Find where the given text appears and provide that cell's center as (x, y) coordinate. 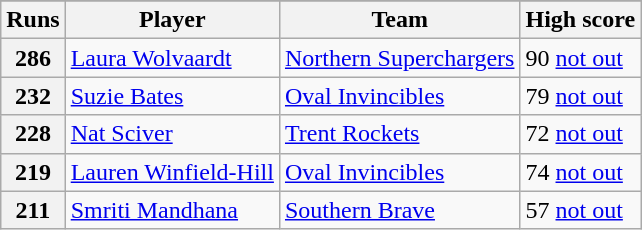
High score (580, 20)
57 not out (580, 210)
211 (33, 210)
Lauren Winfield-Hill (172, 172)
Southern Brave (400, 210)
74 not out (580, 172)
232 (33, 96)
Laura Wolvaardt (172, 58)
Team (400, 20)
219 (33, 172)
79 not out (580, 96)
Suzie Bates (172, 96)
Nat Sciver (172, 134)
Trent Rockets (400, 134)
286 (33, 58)
90 not out (580, 58)
Runs (33, 20)
Northern Superchargers (400, 58)
228 (33, 134)
Player (172, 20)
Smriti Mandhana (172, 210)
72 not out (580, 134)
